Provide the [X, Y] coordinate of the cell's center where the given text is located.  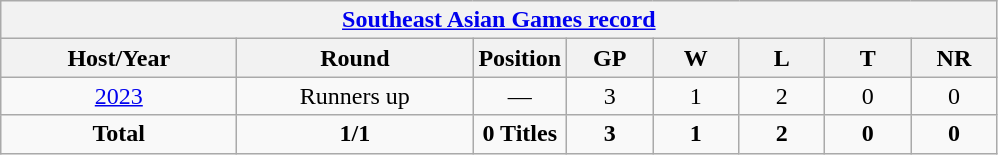
2023 [119, 96]
Southeast Asian Games record [499, 20]
1/1 [355, 134]
W [696, 58]
NR [954, 58]
T [868, 58]
L [782, 58]
— [520, 96]
Host/Year [119, 58]
Round [355, 58]
Position [520, 58]
0 Titles [520, 134]
Total [119, 134]
GP [610, 58]
Runners up [355, 96]
